Return [x, y] of the center of cell containing provided text 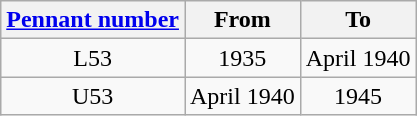
To [358, 20]
1945 [358, 96]
From [242, 20]
1935 [242, 58]
U53 [93, 96]
Pennant number [93, 20]
L53 [93, 58]
